Output the [x, y] coordinate of the center of the cell containing the given text.  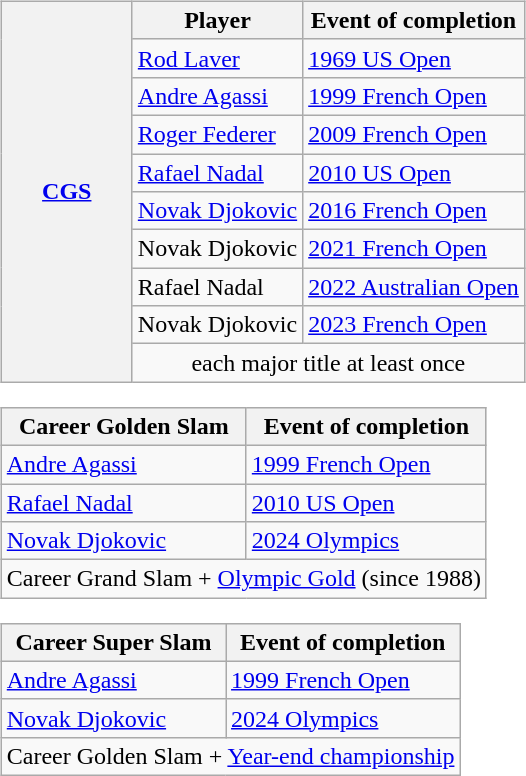
Career Super Slam [113, 642]
1969 US Open [414, 58]
Career Golden Slam + Year-end championship [230, 756]
2022 Australian Open [414, 287]
2016 French Open [414, 211]
Player [217, 20]
Roger Federer [217, 134]
2021 French Open [414, 249]
2009 French Open [414, 134]
Rod Laver [217, 58]
Career Golden Slam [124, 426]
Career Grand Slam + Olympic Gold (since 1988) [244, 579]
each major title at least once [328, 363]
2023 French Open [414, 325]
CGS [66, 192]
